Capture the cell that displays the provided text and extract its [X, Y] central coordinate. 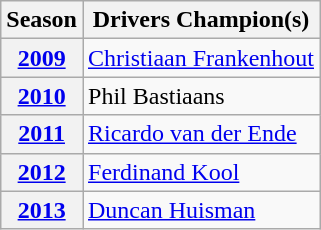
2012 [42, 172]
Drivers Champion(s) [200, 20]
Season [42, 20]
2010 [42, 96]
2013 [42, 210]
Phil Bastiaans [200, 96]
2011 [42, 134]
Duncan Huisman [200, 210]
Ferdinand Kool [200, 172]
2009 [42, 58]
Ricardo van der Ende [200, 134]
Christiaan Frankenhout [200, 58]
